Identify which cell holds the provided text, then report its [x, y] central coordinate. 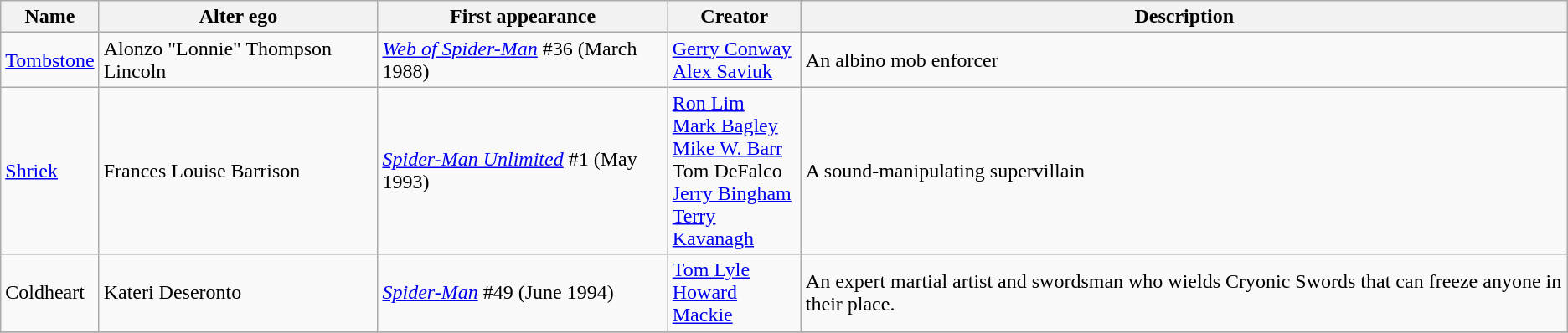
Spider-Man Unlimited #1 (May 1993) [523, 171]
Web of Spider-Man #36 (March 1988) [523, 60]
Ron LimMark BagleyMike W. BarrTom DeFalcoJerry BinghamTerry Kavanagh [734, 171]
An expert martial artist and swordsman who wields Cryonic Swords that can freeze anyone in their place. [1184, 293]
Tom LyleHoward Mackie [734, 293]
Coldheart [50, 293]
A sound-manipulating supervillain [1184, 171]
Kateri Deseronto [238, 293]
Alter ego [238, 17]
Spider-Man #49 (June 1994) [523, 293]
An albino mob enforcer [1184, 60]
Creator [734, 17]
Description [1184, 17]
Tombstone [50, 60]
Shriek [50, 171]
Name [50, 17]
Frances Louise Barrison [238, 171]
Gerry ConwayAlex Saviuk [734, 60]
First appearance [523, 17]
Alonzo "Lonnie" Thompson Lincoln [238, 60]
